From the cell containing the given text, extract its center point as [x, y] coordinate. 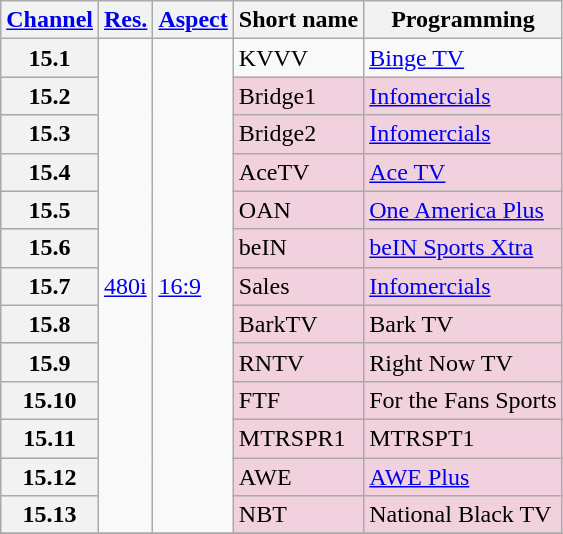
FTF [298, 400]
15.9 [50, 362]
Aspect [193, 20]
Right Now TV [463, 362]
16:9 [193, 286]
MTRSPT1 [463, 438]
Short name [298, 20]
Bark TV [463, 324]
15.1 [50, 58]
15.6 [50, 248]
AceTV [298, 172]
Channel [50, 20]
BarkTV [298, 324]
15.5 [50, 210]
For the Fans Sports [463, 400]
15.3 [50, 134]
Binge TV [463, 58]
National Black TV [463, 515]
15.10 [50, 400]
15.7 [50, 286]
15.12 [50, 477]
Sales [298, 286]
15.8 [50, 324]
15.13 [50, 515]
15.11 [50, 438]
KVVV [298, 58]
MTRSPR1 [298, 438]
Ace TV [463, 172]
beIN [298, 248]
480i [126, 286]
15.4 [50, 172]
RNTV [298, 362]
OAN [298, 210]
15.2 [50, 96]
Programming [463, 20]
AWE [298, 477]
beIN Sports Xtra [463, 248]
NBT [298, 515]
Res. [126, 20]
AWE Plus [463, 477]
Bridge2 [298, 134]
One America Plus [463, 210]
Bridge1 [298, 96]
